Detect which cell encompasses the target text, then output its [X, Y] center coordinate. 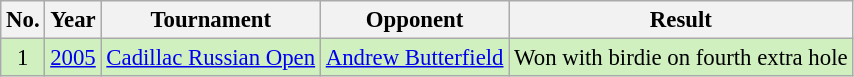
Andrew Butterfield [414, 58]
Year [73, 20]
2005 [73, 58]
Won with birdie on fourth extra hole [681, 58]
Cadillac Russian Open [210, 58]
Tournament [210, 20]
1 [23, 58]
Result [681, 20]
No. [23, 20]
Opponent [414, 20]
